Find where the given text appears and provide that cell's center as [x, y] coordinate. 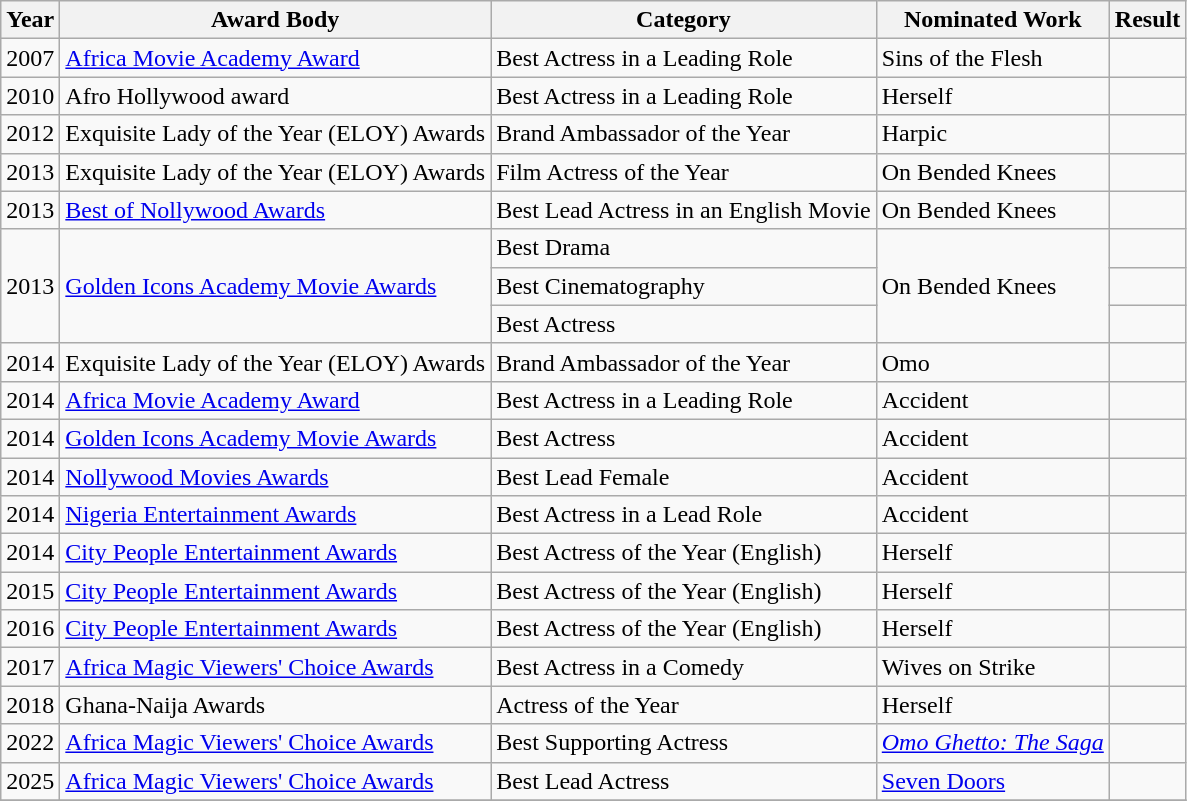
2010 [30, 96]
2015 [30, 591]
2016 [30, 629]
Best Lead Actress in an English Movie [684, 210]
Ghana-Naija Awards [276, 705]
2025 [30, 781]
Nollywood Movies Awards [276, 477]
Afro Hollywood award [276, 96]
Best Lead Female [684, 477]
Wives on Strike [992, 667]
2017 [30, 667]
Sins of the Flesh [992, 58]
Nigeria Entertainment Awards [276, 515]
2012 [30, 134]
2022 [30, 743]
Best Drama [684, 248]
Category [684, 20]
Best Lead Actress [684, 781]
Result [1147, 20]
Best Actress in a Lead Role [684, 515]
2018 [30, 705]
Year [30, 20]
Best of Nollywood Awards [276, 210]
Omo [992, 362]
Best Supporting Actress [684, 743]
Film Actress of the Year [684, 172]
Best Cinematography [684, 286]
Nominated Work [992, 20]
Harpic [992, 134]
2007 [30, 58]
Best Actress in a Comedy [684, 667]
Seven Doors [992, 781]
Award Body [276, 20]
Actress of the Year [684, 705]
Omo Ghetto: The Saga [992, 743]
